Search for the cell housing the specified text and yield its (X, Y) center coordinate. 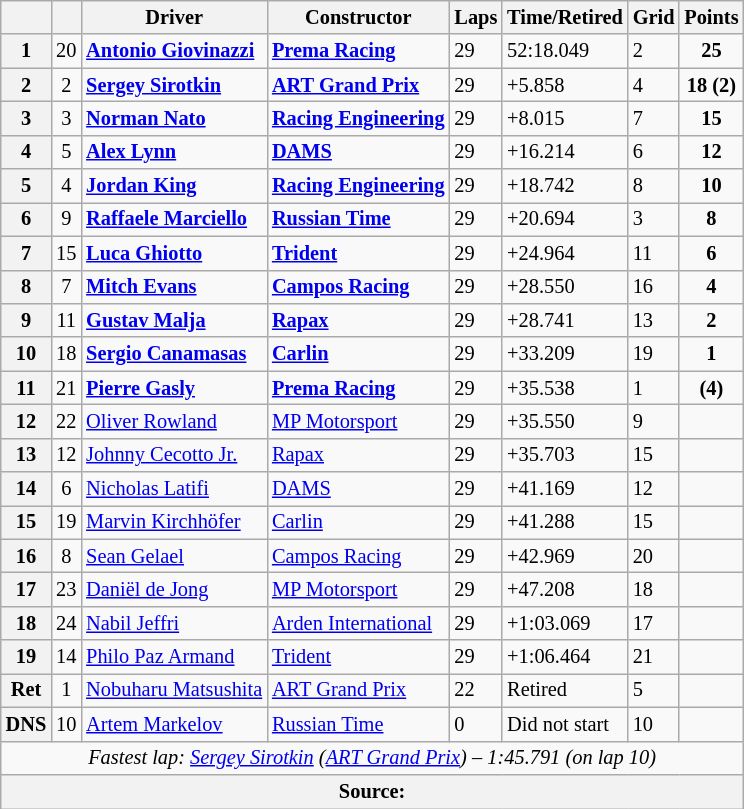
DNS (26, 724)
0 (476, 724)
Pierre Gasly (174, 388)
Johnny Cecotto Jr. (174, 455)
+8.015 (565, 118)
Grid (654, 17)
Artem Markelov (174, 724)
Did not start (565, 724)
+18.742 (565, 186)
Daniël de Jong (174, 589)
52:18.049 (565, 51)
Oliver Rowland (174, 421)
+35.538 (565, 388)
Sergio Canamasas (174, 354)
Antonio Giovinazzi (174, 51)
+28.741 (565, 320)
Philo Paz Armand (174, 657)
Ret (26, 690)
Raffaele Marciello (174, 219)
+33.209 (565, 354)
Jordan King (174, 186)
+42.969 (565, 556)
Nobuharu Matsushita (174, 690)
Norman Nato (174, 118)
+35.550 (565, 421)
Retired (565, 690)
+20.694 (565, 219)
23 (66, 589)
+1:06.464 (565, 657)
+16.214 (565, 152)
+28.550 (565, 287)
Nicholas Latifi (174, 489)
25 (711, 51)
Nabil Jeffri (174, 623)
Points (711, 17)
Sean Gelael (174, 556)
Marvin Kirchhöfer (174, 522)
Luca Ghiotto (174, 253)
(4) (711, 388)
Constructor (358, 17)
+5.858 (565, 85)
+41.288 (565, 522)
+41.169 (565, 489)
Driver (174, 17)
+24.964 (565, 253)
Alex Lynn (174, 152)
Source: (372, 791)
+1:03.069 (565, 623)
+47.208 (565, 589)
Gustav Malja (174, 320)
24 (66, 623)
18 (2) (711, 85)
Fastest lap: Sergey Sirotkin (ART Grand Prix) – 1:45.791 (on lap 10) (372, 758)
Laps (476, 17)
Mitch Evans (174, 287)
Sergey Sirotkin (174, 85)
+35.703 (565, 455)
Arden International (358, 623)
Time/Retired (565, 17)
